Return (X, Y) of the center of cell containing provided text 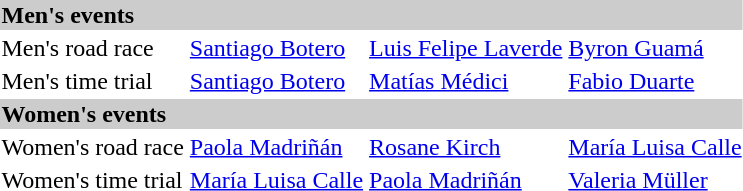
Fabio Duarte (655, 81)
Men's time trial (92, 81)
Paola Madriñán (276, 147)
Matías Médici (466, 81)
Men's events (372, 15)
Women's road race (92, 147)
María Luisa Calle (655, 147)
Luis Felipe Laverde (466, 48)
Women's events (372, 114)
Rosane Kirch (466, 147)
Men's road race (92, 48)
Byron Guamá (655, 48)
